Search for the cell housing the specified text and yield its (X, Y) center coordinate. 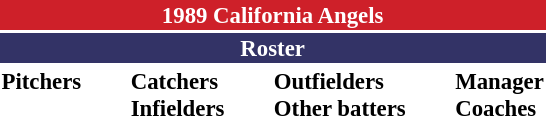
Roster (272, 48)
1989 California Angels (272, 15)
